Find where the given text appears and provide that cell's center as [X, Y] coordinate. 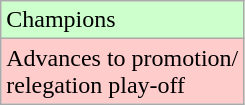
Champions [122, 20]
Advances to promotion/relegation play-off [122, 72]
